Capture the cell that displays the provided text and extract its (x, y) central coordinate. 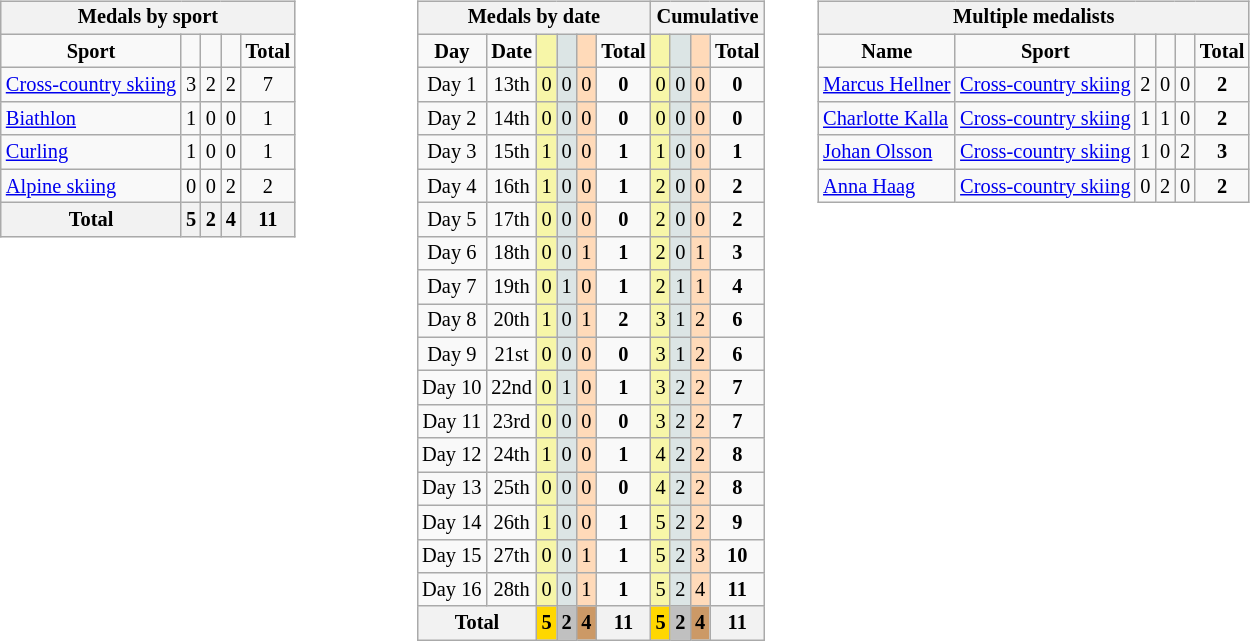
17th (511, 220)
Johan Olsson (886, 152)
25th (511, 489)
Date (511, 51)
Day 8 (452, 321)
24th (511, 455)
19th (511, 287)
23rd (511, 422)
Day 13 (452, 489)
20th (511, 321)
Name (886, 51)
14th (511, 119)
Day 9 (452, 354)
Day 11 (452, 422)
16th (511, 186)
Day 2 (452, 119)
Day 10 (452, 388)
13th (511, 85)
Day 14 (452, 522)
Multiple medalists (1034, 18)
Anna Haag (886, 186)
Charlotte Kalla (886, 119)
Day 3 (452, 152)
Day 12 (452, 455)
Day 5 (452, 220)
18th (511, 253)
Biathlon (91, 119)
Cumulative (708, 18)
27th (511, 556)
Day 7 (452, 287)
Day 15 (452, 556)
10 (737, 556)
Day 6 (452, 253)
28th (511, 590)
22nd (511, 388)
26th (511, 522)
Medals by date (534, 18)
Day (452, 51)
Day 4 (452, 186)
9 (737, 522)
Alpine skiing (91, 186)
15th (511, 152)
Medals by sport (148, 18)
Marcus Hellner (886, 85)
Day 1 (452, 85)
Curling (91, 152)
Day 16 (452, 590)
21st (511, 354)
